Locate the cell with the specified text and output its (X, Y) center coordinate. 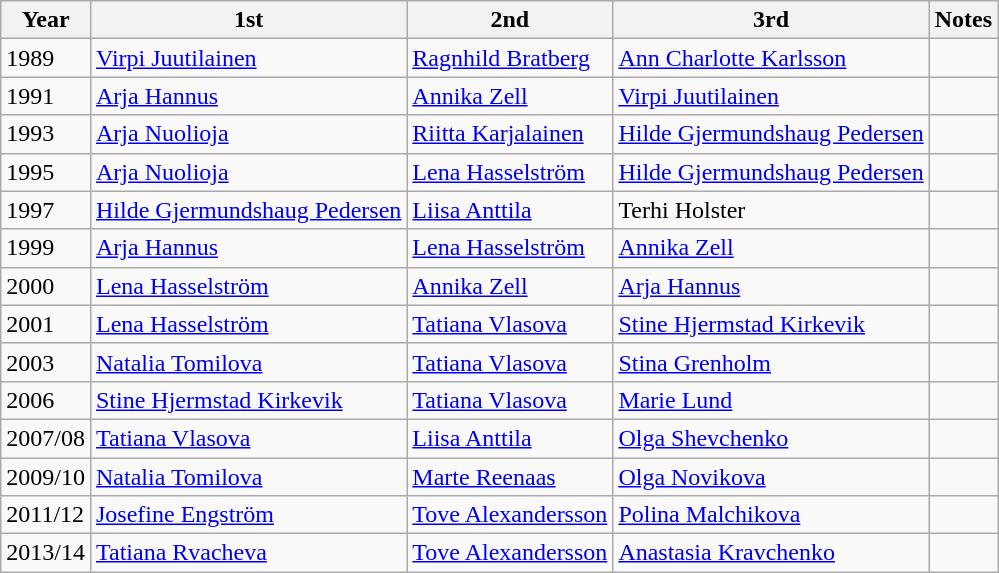
Riitta Karjalainen (510, 134)
1989 (46, 58)
2000 (46, 286)
1993 (46, 134)
Stina Grenholm (771, 362)
Olga Novikova (771, 477)
1997 (46, 210)
2003 (46, 362)
Tatiana Rvacheva (248, 553)
1st (248, 20)
Ragnhild Bratberg (510, 58)
2011/12 (46, 515)
2007/08 (46, 438)
2013/14 (46, 553)
Marie Lund (771, 400)
1991 (46, 96)
1999 (46, 248)
2006 (46, 400)
Josefine Engström (248, 515)
2nd (510, 20)
Ann Charlotte Karlsson (771, 58)
Olga Shevchenko (771, 438)
3rd (771, 20)
Polina Malchikova (771, 515)
Anastasia Kravchenko (771, 553)
2001 (46, 324)
Year (46, 20)
Notes (963, 20)
2009/10 (46, 477)
1995 (46, 172)
Marte Reenaas (510, 477)
Terhi Holster (771, 210)
